From the cell containing the given text, extract its center point as (X, Y) coordinate. 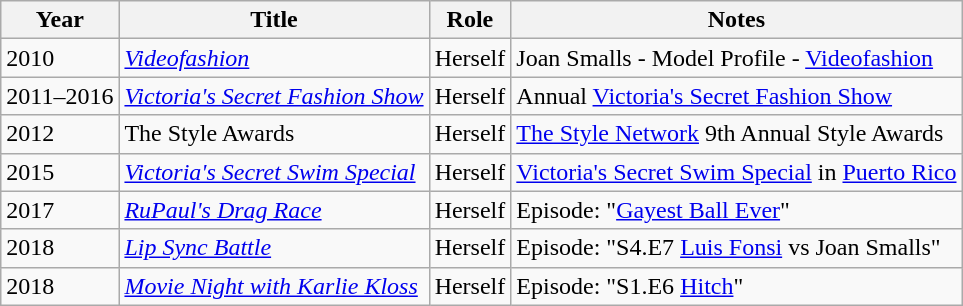
Victoria's Secret Swim Special in Puerto Rico (736, 172)
The Style Network 9th Annual Style Awards (736, 134)
Movie Night with Karlie Kloss (274, 286)
Videofashion (274, 58)
Victoria's Secret Fashion Show (274, 96)
Year (60, 20)
Annual Victoria's Secret Fashion Show (736, 96)
The Style Awards (274, 134)
2011–2016 (60, 96)
Notes (736, 20)
Role (470, 20)
Episode: "S4.E7 Luis Fonsi vs Joan Smalls" (736, 248)
2015 (60, 172)
2012 (60, 134)
Lip Sync Battle (274, 248)
Title (274, 20)
Joan Smalls - Model Profile - Videofashion (736, 58)
Episode: "S1.E6 Hitch" (736, 286)
Episode: "Gayest Ball Ever" (736, 210)
2010 (60, 58)
2017 (60, 210)
RuPaul's Drag Race (274, 210)
Victoria's Secret Swim Special (274, 172)
